Capture the cell that displays the provided text and extract its (x, y) central coordinate. 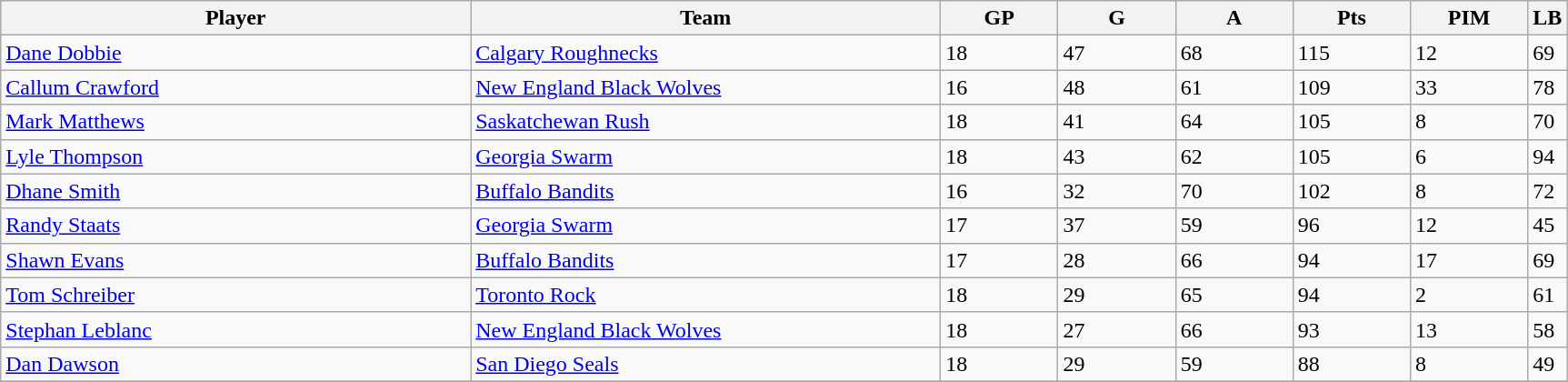
Player (236, 18)
47 (1116, 53)
Toronto Rock (705, 295)
Pts (1351, 18)
2 (1469, 295)
Randy Staats (236, 226)
78 (1547, 87)
Team (705, 18)
115 (1351, 53)
28 (1116, 260)
San Diego Seals (705, 364)
93 (1351, 329)
72 (1547, 191)
45 (1547, 226)
A (1234, 18)
Callum Crawford (236, 87)
Shawn Evans (236, 260)
109 (1351, 87)
32 (1116, 191)
88 (1351, 364)
Stephan Leblanc (236, 329)
41 (1116, 122)
64 (1234, 122)
Lyle Thompson (236, 156)
33 (1469, 87)
Dhane Smith (236, 191)
6 (1469, 156)
96 (1351, 226)
GP (1000, 18)
102 (1351, 191)
62 (1234, 156)
43 (1116, 156)
68 (1234, 53)
58 (1547, 329)
Dan Dawson (236, 364)
48 (1116, 87)
Tom Schreiber (236, 295)
49 (1547, 364)
Saskatchewan Rush (705, 122)
65 (1234, 295)
Calgary Roughnecks (705, 53)
27 (1116, 329)
G (1116, 18)
Mark Matthews (236, 122)
PIM (1469, 18)
13 (1469, 329)
LB (1547, 18)
37 (1116, 226)
Dane Dobbie (236, 53)
